Provide the (x, y) coordinate of the cell's center where the given text is located.  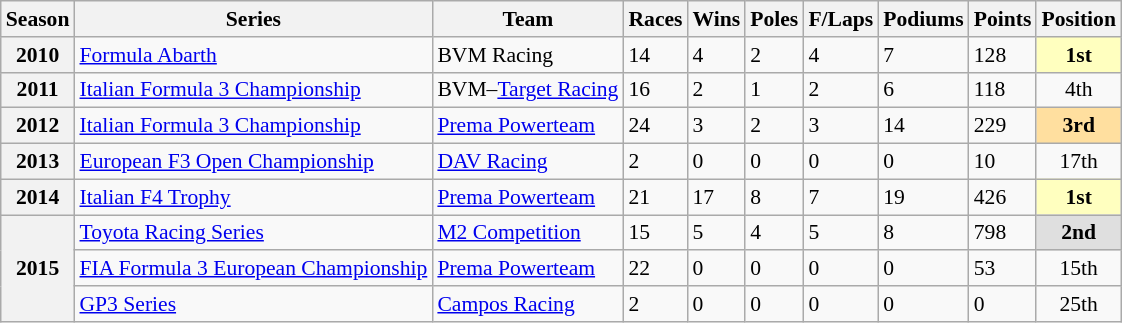
4th (1078, 90)
Italian F4 Trophy (253, 197)
Races (655, 19)
Formula Abarth (253, 55)
15 (655, 233)
798 (1003, 233)
Position (1078, 19)
17 (717, 197)
Toyota Racing Series (253, 233)
53 (1003, 269)
3rd (1078, 126)
17th (1078, 162)
1 (774, 90)
Poles (774, 19)
GP3 Series (253, 304)
24 (655, 126)
128 (1003, 55)
229 (1003, 126)
15th (1078, 269)
2012 (38, 126)
F/Laps (840, 19)
21 (655, 197)
DAV Racing (528, 162)
2015 (38, 268)
22 (655, 269)
2013 (38, 162)
426 (1003, 197)
Series (253, 19)
Podiums (924, 19)
Team (528, 19)
6 (924, 90)
2nd (1078, 233)
16 (655, 90)
10 (1003, 162)
Points (1003, 19)
25th (1078, 304)
Campos Racing (528, 304)
FIA Formula 3 European Championship (253, 269)
Wins (717, 19)
M2 Competition (528, 233)
2011 (38, 90)
2014 (38, 197)
BVM Racing (528, 55)
BVM–Target Racing (528, 90)
19 (924, 197)
European F3 Open Championship (253, 162)
2010 (38, 55)
118 (1003, 90)
Season (38, 19)
